Extract the (X, Y) coordinate from the center of the cell holding the provided text.  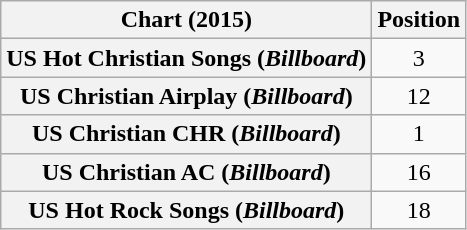
US Christian AC (Billboard) (186, 172)
US Christian Airplay (Billboard) (186, 96)
18 (419, 210)
US Hot Rock Songs (Billboard) (186, 210)
16 (419, 172)
Chart (2015) (186, 20)
12 (419, 96)
US Hot Christian Songs (Billboard) (186, 58)
1 (419, 134)
3 (419, 58)
US Christian CHR (Billboard) (186, 134)
Position (419, 20)
